Return the (X, Y) coordinate for the center point of the cell that contains the specified text.  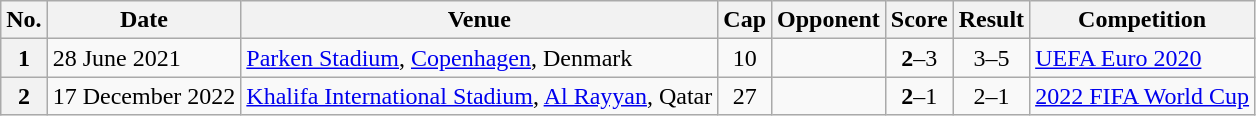
10 (745, 58)
Result (991, 20)
Opponent (829, 20)
Parken Stadium, Copenhagen, Denmark (480, 58)
Khalifa International Stadium, Al Rayyan, Qatar (480, 96)
No. (24, 20)
27 (745, 96)
UEFA Euro 2020 (1142, 58)
Competition (1142, 20)
2 (24, 96)
17 December 2022 (144, 96)
Date (144, 20)
3–5 (991, 58)
1 (24, 58)
2–3 (919, 58)
Venue (480, 20)
28 June 2021 (144, 58)
Cap (745, 20)
Score (919, 20)
2022 FIFA World Cup (1142, 96)
